Extract the [X, Y] coordinate from the center of the cell holding the provided text.  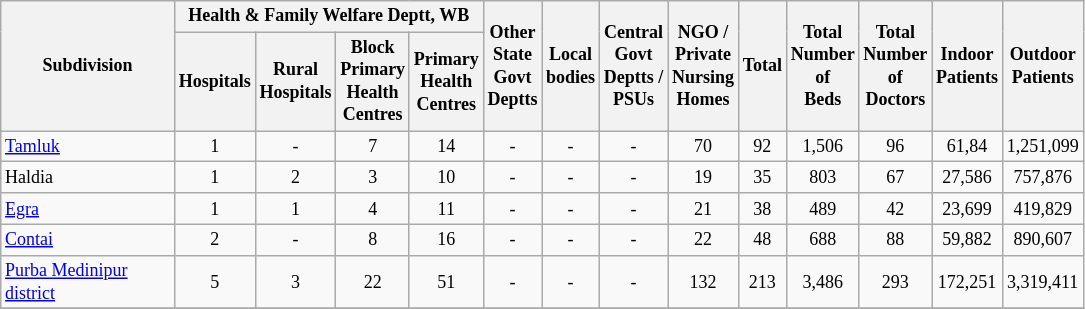
RuralHospitals [296, 82]
PrimaryHealthCentres [446, 82]
Tamluk [88, 146]
Health & Family Welfare Deptt, WB [328, 16]
803 [822, 178]
890,607 [1042, 240]
CentralGovtDeptts /PSUs [633, 66]
132 [704, 282]
172,251 [968, 282]
35 [762, 178]
51 [446, 282]
419,829 [1042, 208]
TotalNumberofBeds [822, 66]
NGO /PrivateNursingHomes [704, 66]
14 [446, 146]
293 [896, 282]
67 [896, 178]
10 [446, 178]
BlockPrimaryHealthCentres [373, 82]
3,319,411 [1042, 282]
61,84 [968, 146]
OtherStateGovtDeptts [512, 66]
OutdoorPatients [1042, 66]
92 [762, 146]
489 [822, 208]
Egra [88, 208]
TotalNumberofDoctors [896, 66]
IndoorPatients [968, 66]
27,586 [968, 178]
88 [896, 240]
Total [762, 66]
11 [446, 208]
70 [704, 146]
7 [373, 146]
Haldia [88, 178]
5 [214, 282]
4 [373, 208]
Hospitals [214, 82]
757,876 [1042, 178]
42 [896, 208]
688 [822, 240]
Subdivision [88, 66]
19 [704, 178]
3,486 [822, 282]
213 [762, 282]
59,882 [968, 240]
48 [762, 240]
8 [373, 240]
23,699 [968, 208]
16 [446, 240]
Contai [88, 240]
38 [762, 208]
1,251,099 [1042, 146]
Purba Medinipur district [88, 282]
Localbodies [571, 66]
21 [704, 208]
1,506 [822, 146]
96 [896, 146]
